Locate the cell with the specified text and output its [X, Y] center coordinate. 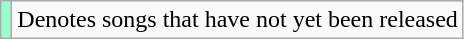
Denotes songs that have not yet been released [238, 20]
